Extract the (x, y) coordinate from the center of the cell holding the provided text.  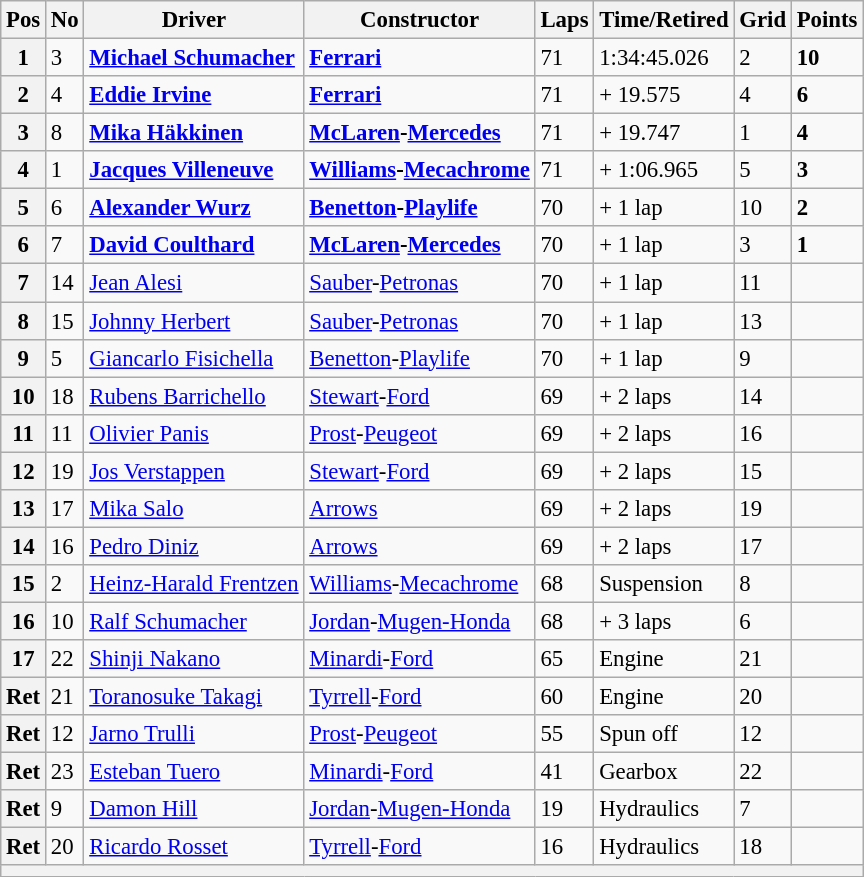
+ 19.747 (664, 133)
Toranosuke Takagi (194, 697)
Alexander Wurz (194, 208)
Pedro Diniz (194, 546)
Rubens Barrichello (194, 396)
Damon Hill (194, 809)
Olivier Panis (194, 433)
Constructor (420, 20)
Points (826, 20)
Mika Salo (194, 509)
David Coulthard (194, 245)
Ricardo Rosset (194, 847)
1:34:45.026 (664, 58)
Eddie Irvine (194, 95)
41 (564, 772)
Mika Häkkinen (194, 133)
Jean Alesi (194, 283)
Jos Verstappen (194, 471)
No (65, 20)
+ 19.575 (664, 95)
Heinz-Harald Frentzen (194, 584)
Time/Retired (664, 20)
23 (65, 772)
Ralf Schumacher (194, 621)
Spun off (664, 734)
Grid (762, 20)
60 (564, 697)
+ 1:06.965 (664, 170)
Jacques Villeneuve (194, 170)
Laps (564, 20)
Johnny Herbert (194, 321)
Esteban Tuero (194, 772)
Suspension (664, 584)
Gearbox (664, 772)
65 (564, 659)
Giancarlo Fisichella (194, 358)
Michael Schumacher (194, 58)
+ 3 laps (664, 621)
Shinji Nakano (194, 659)
Pos (24, 20)
Jarno Trulli (194, 734)
Driver (194, 20)
55 (564, 734)
